Extract the (X, Y) coordinate from the center of the cell holding the provided text.  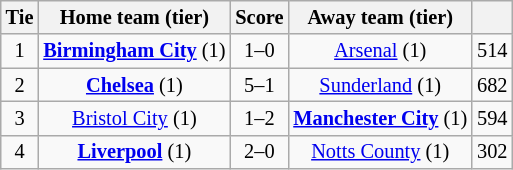
1 (20, 51)
594 (492, 118)
682 (492, 85)
Manchester City (1) (380, 118)
Home team (tier) (134, 17)
3 (20, 118)
Bristol City (1) (134, 118)
302 (492, 152)
Arsenal (1) (380, 51)
5–1 (259, 85)
Away team (tier) (380, 17)
Score (259, 17)
Tie (20, 17)
4 (20, 152)
Liverpool (1) (134, 152)
1–0 (259, 51)
1–2 (259, 118)
Chelsea (1) (134, 85)
Sunderland (1) (380, 85)
Birmingham City (1) (134, 51)
2 (20, 85)
2–0 (259, 152)
Notts County (1) (380, 152)
514 (492, 51)
